Detect which cell encompasses the target text, then output its (x, y) center coordinate. 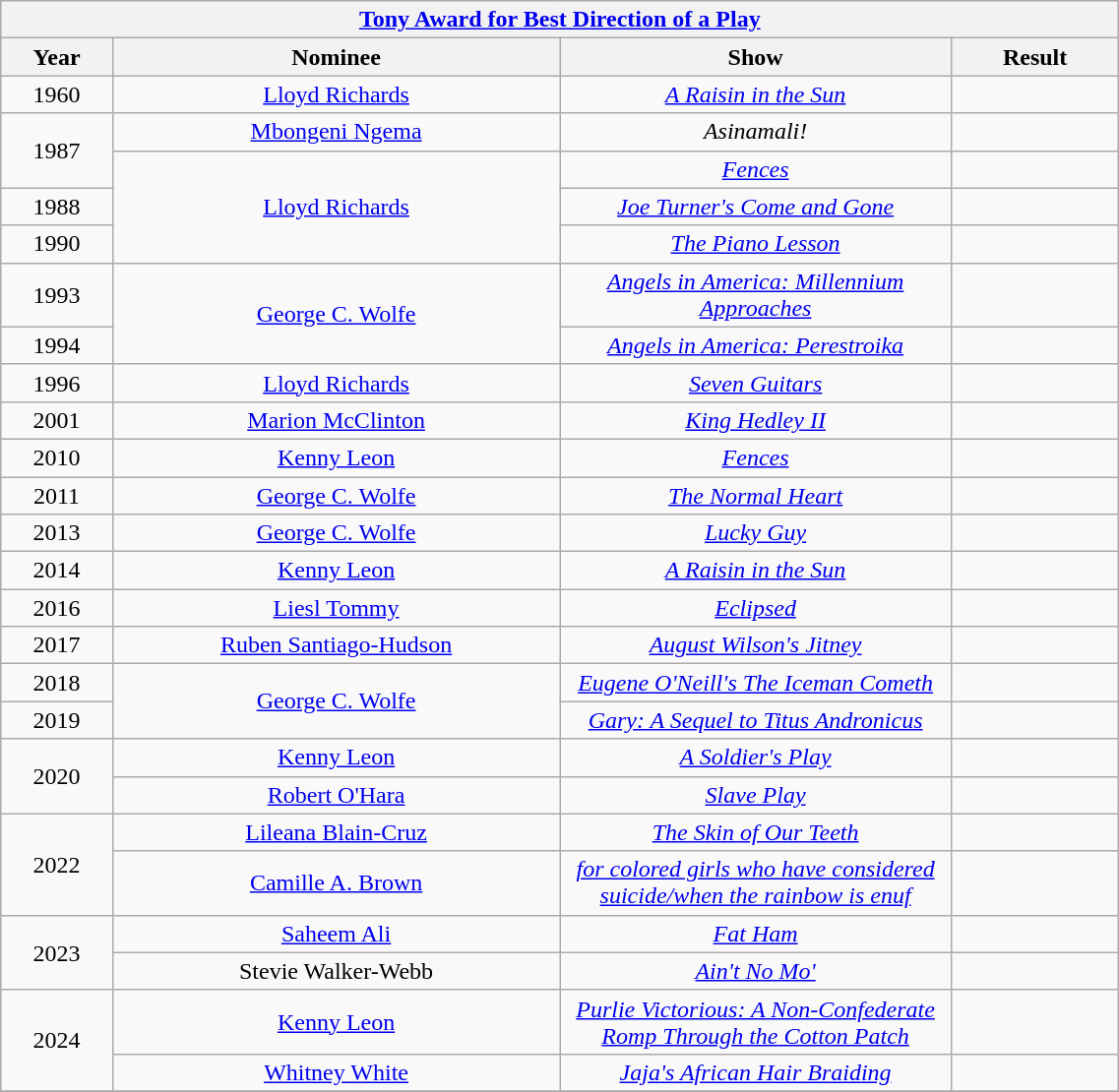
Result (1034, 57)
Angels in America: Perestroika (756, 345)
2010 (57, 457)
2014 (57, 571)
2023 (57, 952)
Purlie Victorious: A Non-Confederate Romp Through the Cotton Patch (756, 1021)
Jaja's African Hair Braiding (756, 1072)
Lileana Blain-Cruz (336, 832)
The Piano Lesson (756, 244)
1960 (57, 94)
Mbongeni Ngema (336, 132)
2019 (57, 720)
Asinamali! (756, 132)
Lucky Guy (756, 533)
Eclipsed (756, 608)
2024 (57, 1041)
Ain't No Mo' (756, 971)
1994 (57, 345)
Marion McClinton (336, 420)
Tony Award for Best Direction of a Play (560, 20)
2017 (57, 645)
August Wilson's Jitney (756, 645)
Camille A. Brown (336, 883)
A Soldier's Play (756, 758)
King Hedley II (756, 420)
2011 (57, 495)
2016 (57, 608)
Year (57, 57)
Show (756, 57)
The Skin of Our Teeth (756, 832)
Eugene O'Neill's The Iceman Cometh (756, 683)
Nominee (336, 57)
Robert O'Hara (336, 795)
1987 (57, 151)
1988 (57, 207)
2001 (57, 420)
Slave Play (756, 795)
Liesl Tommy (336, 608)
for colored girls who have considered suicide/when the rainbow is enuf (756, 883)
Ruben Santiago-Hudson (336, 645)
Saheem Ali (336, 934)
1996 (57, 383)
2020 (57, 776)
1990 (57, 244)
Gary: A Sequel to Titus Andronicus (756, 720)
The Normal Heart (756, 495)
Whitney White (336, 1072)
2022 (57, 864)
Fat Ham (756, 934)
Stevie Walker-Webb (336, 971)
2013 (57, 533)
1993 (57, 295)
2018 (57, 683)
Angels in America: Millennium Approaches (756, 295)
Joe Turner's Come and Gone (756, 207)
Seven Guitars (756, 383)
